Provide the [x, y] coordinate of the cell's center where the given text is located.  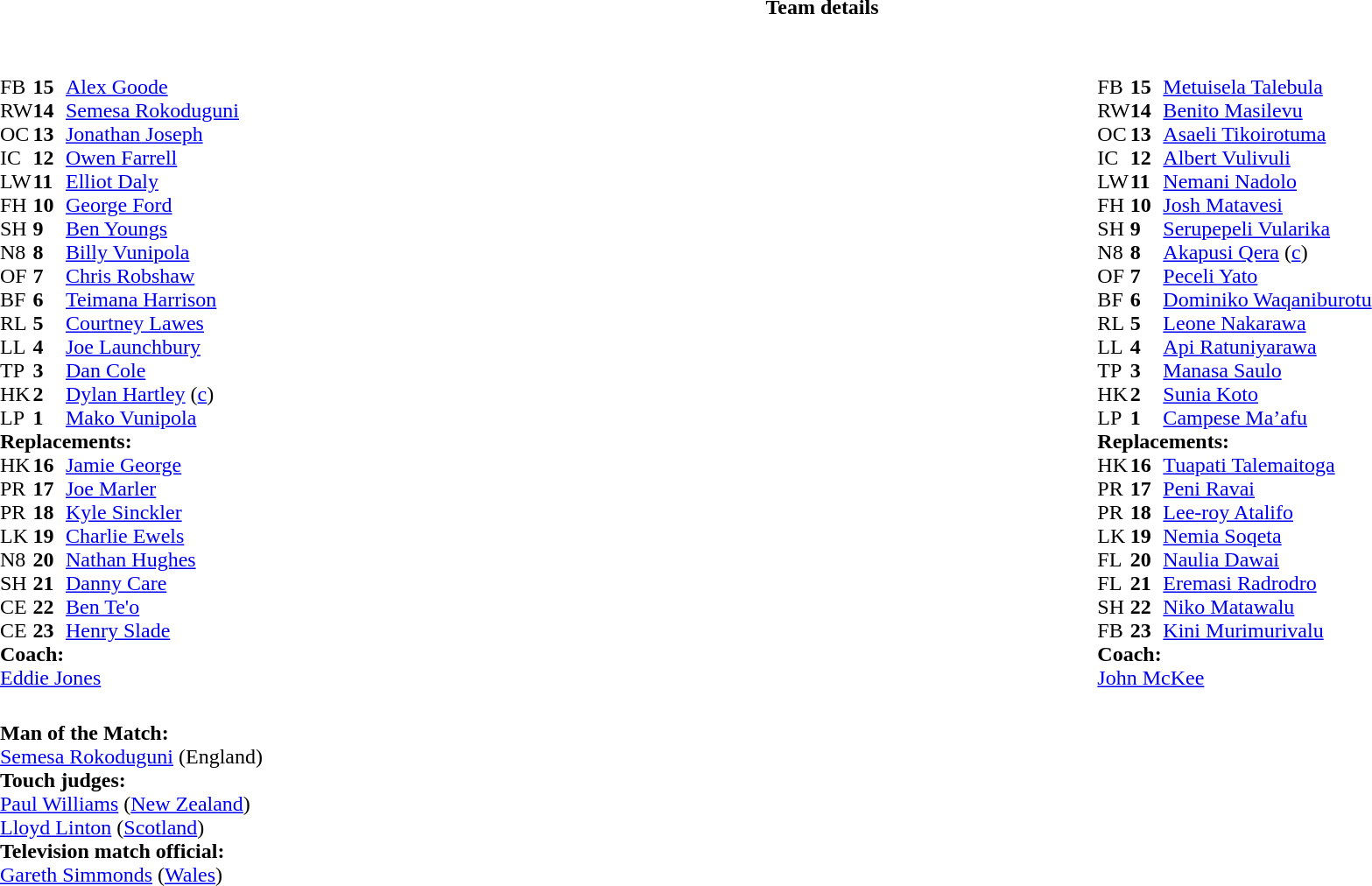
Eddie Jones [119, 678]
Kini Murimurivalu [1267, 630]
Niko Matawalu [1267, 608]
Courtney Lawes [152, 324]
Albert Vulivuli [1267, 158]
Nathan Hughes [152, 560]
Jonathan Joseph [152, 135]
John McKee [1235, 678]
Owen Farrell [152, 158]
Charlie Ewels [152, 536]
Naulia Dawai [1267, 560]
Nemia Soqeta [1267, 536]
Akapusi Qera (c) [1267, 252]
Kyle Sinckler [152, 513]
Dominiko Waqaniburotu [1267, 299]
Ben Te'o [152, 608]
Danny Care [152, 583]
Campese Ma’afu [1267, 418]
Benito Masilevu [1267, 110]
Serupepeli Vularika [1267, 229]
Henry Slade [152, 630]
Semesa Rokoduguni [152, 110]
Manasa Saulo [1267, 371]
Ben Youngs [152, 229]
Lee-roy Atalifo [1267, 513]
Peni Ravai [1267, 489]
Sunia Koto [1267, 394]
Peceli Yato [1267, 277]
Josh Matavesi [1267, 205]
Jamie George [152, 466]
Teimana Harrison [152, 299]
Dan Cole [152, 371]
Nemani Nadolo [1267, 182]
Joe Launchbury [152, 347]
George Ford [152, 205]
Billy Vunipola [152, 252]
Leone Nakarawa [1267, 324]
Eremasi Radrodro [1267, 583]
Asaeli Tikoirotuma [1267, 135]
Metuisela Talebula [1267, 88]
Chris Robshaw [152, 277]
Joe Marler [152, 489]
Dylan Hartley (c) [152, 394]
Elliot Daly [152, 182]
Tuapati Talemaitoga [1267, 466]
Alex Goode [152, 88]
Mako Vunipola [152, 418]
Api Ratuniyarawa [1267, 347]
